For the text-containing cell, return its midpoint in (x, y) coordinate format. 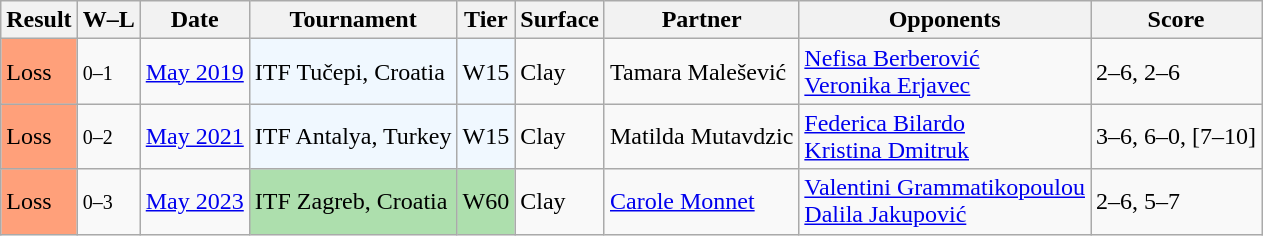
0–3 (108, 202)
Partner (701, 20)
Score (1176, 20)
2–6, 2–6 (1176, 72)
Matilda Mutavdzic (701, 136)
Federica Bilardo Kristina Dmitruk (945, 136)
Nefisa Berberović Veronika Erjavec (945, 72)
Opponents (945, 20)
0–2 (108, 136)
ITF Antalya, Turkey (353, 136)
W60 (486, 202)
Tier (486, 20)
2–6, 5–7 (1176, 202)
3–6, 6–0, [7–10] (1176, 136)
Valentini Grammatikopoulou Dalila Jakupović (945, 202)
Result (39, 20)
Tamara Malešević (701, 72)
ITF Tučepi, Croatia (353, 72)
May 2021 (194, 136)
Carole Monnet (701, 202)
W–L (108, 20)
Surface (560, 20)
Date (194, 20)
May 2019 (194, 72)
Tournament (353, 20)
0–1 (108, 72)
ITF Zagreb, Croatia (353, 202)
May 2023 (194, 202)
